Determine the [X, Y] coordinate at the center of the cell enclosing the given text.  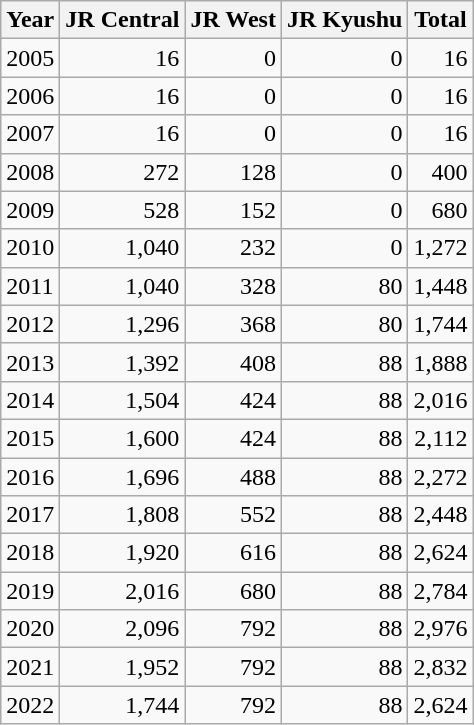
2,096 [122, 629]
2,832 [440, 667]
Total [440, 20]
400 [440, 172]
JR Central [122, 20]
1,952 [122, 667]
272 [122, 172]
1,920 [122, 553]
2,448 [440, 515]
2011 [30, 286]
152 [234, 210]
2021 [30, 667]
552 [234, 515]
1,296 [122, 324]
JR West [234, 20]
1,272 [440, 248]
2014 [30, 400]
408 [234, 362]
2015 [30, 438]
1,504 [122, 400]
616 [234, 553]
1,808 [122, 515]
1,392 [122, 362]
JR Kyushu [344, 20]
2022 [30, 705]
2009 [30, 210]
328 [234, 286]
528 [122, 210]
232 [234, 248]
2007 [30, 134]
2018 [30, 553]
2,976 [440, 629]
2,784 [440, 591]
2012 [30, 324]
2010 [30, 248]
488 [234, 477]
2016 [30, 477]
2,112 [440, 438]
1,888 [440, 362]
128 [234, 172]
1,448 [440, 286]
2005 [30, 58]
2020 [30, 629]
2006 [30, 96]
1,696 [122, 477]
2008 [30, 172]
2013 [30, 362]
1,600 [122, 438]
368 [234, 324]
Year [30, 20]
2,272 [440, 477]
2017 [30, 515]
2019 [30, 591]
